Detect which cell encompasses the target text, then output its [x, y] center coordinate. 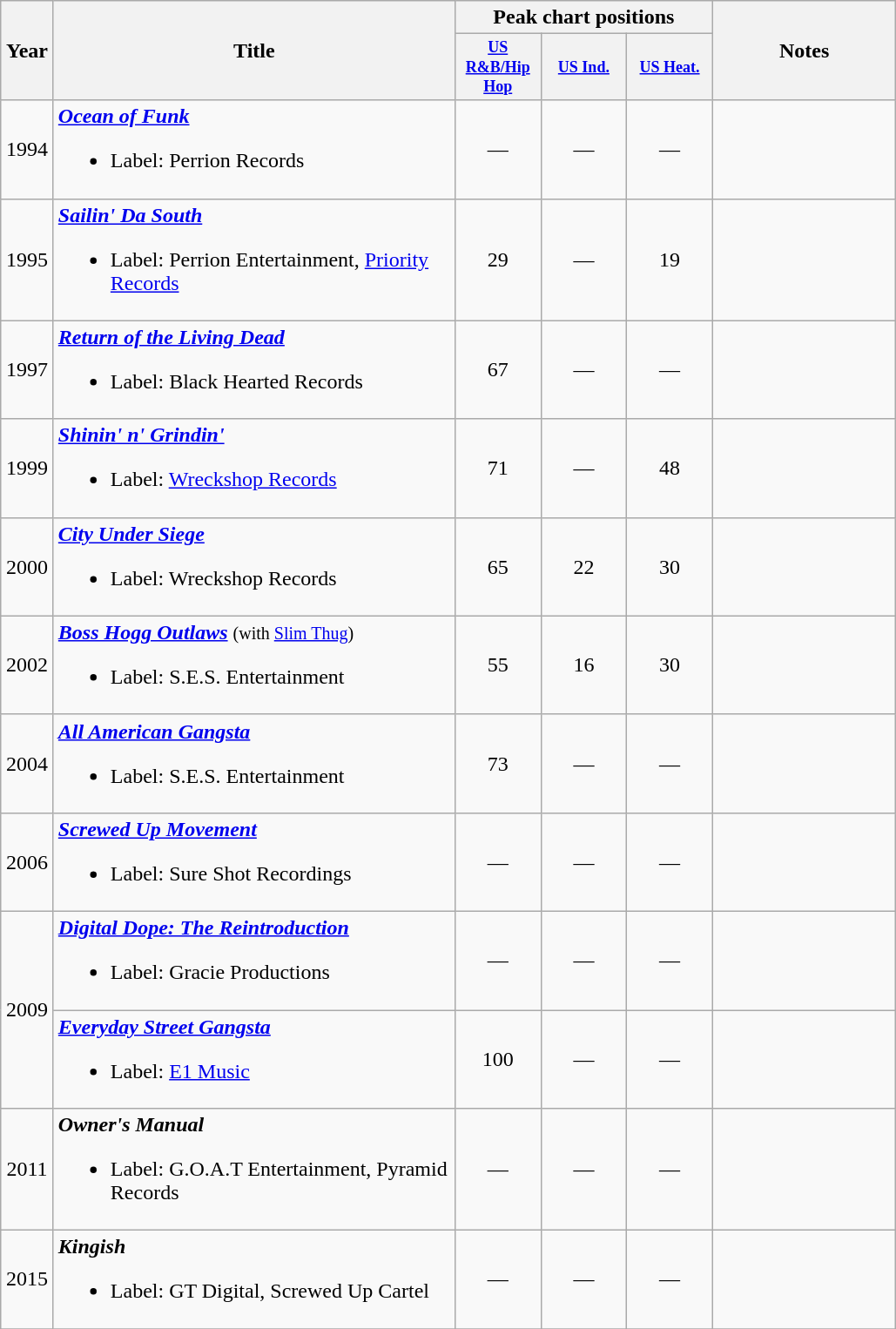
Owner's ManualLabel: G.O.A.T Entertainment, Pyramid Records [254, 1170]
2002 [28, 665]
2011 [28, 1170]
Title [254, 51]
19 [670, 260]
55 [498, 665]
US R&B/Hip Hop [498, 67]
48 [670, 469]
Ocean of FunkLabel: Perrion Records [254, 150]
100 [498, 1059]
Peak chart positions [583, 17]
22 [583, 566]
29 [498, 260]
2004 [28, 763]
City Under SiegeLabel: Wreckshop Records [254, 566]
73 [498, 763]
2000 [28, 566]
Everyday Street GangstaLabel: E1 Music [254, 1059]
US Heat. [670, 67]
Return of the Living DeadLabel: Black Hearted Records [254, 369]
1997 [28, 369]
Shinin' n' Grindin'Label: Wreckshop Records [254, 469]
1994 [28, 150]
Boss Hogg Outlaws (with Slim Thug)Label: S.E.S. Entertainment [254, 665]
KingishLabel: GT Digital, Screwed Up Cartel [254, 1280]
Year [28, 51]
2006 [28, 862]
Digital Dope: The ReintroductionLabel: Gracie Productions [254, 960]
67 [498, 369]
1999 [28, 469]
2015 [28, 1280]
2009 [28, 1009]
All American GangstaLabel: S.E.S. Entertainment [254, 763]
65 [498, 566]
US Ind. [583, 67]
16 [583, 665]
71 [498, 469]
Screwed Up MovementLabel: Sure Shot Recordings [254, 862]
Notes [805, 51]
1995 [28, 260]
Sailin' Da SouthLabel: Perrion Entertainment, Priority Records [254, 260]
